Search for the cell housing the specified text and yield its [X, Y] center coordinate. 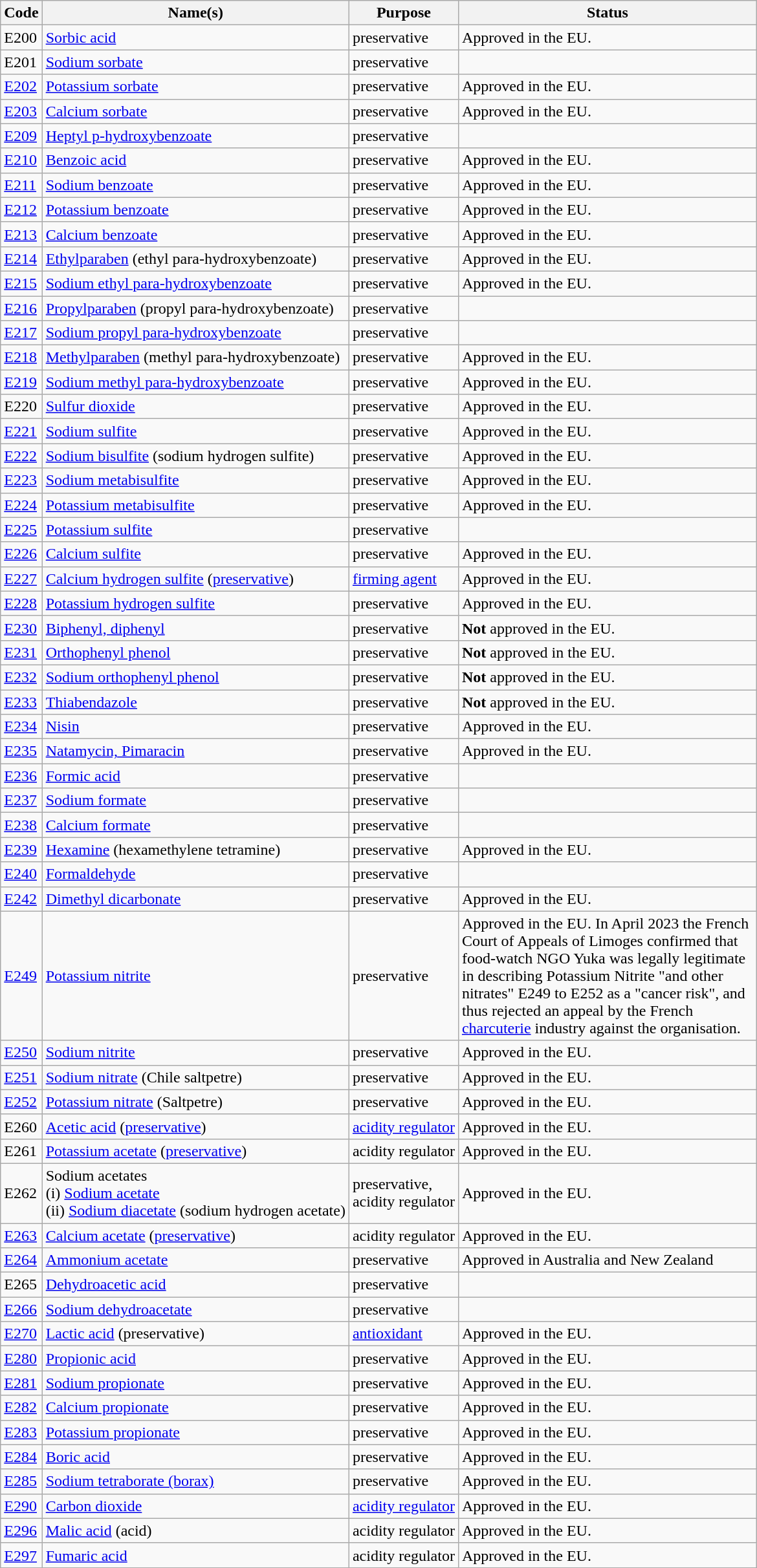
Sodium bisulfite (sodium hydrogen sulfite) [195, 456]
Heptyl p-hydroxybenzoate [195, 136]
E284 [21, 1457]
E234 [21, 727]
Ammonium acetate [195, 1260]
Methylparaben (methyl para-hydroxybenzoate) [195, 358]
Potassium acetate (preservative) [195, 1151]
Calcium sorbate [195, 111]
Sodium orthophenyl phenol [195, 677]
E228 [21, 603]
Sodium methyl para-hydroxybenzoate [195, 382]
E217 [21, 333]
E264 [21, 1260]
E281 [21, 1383]
Potassium benzoate [195, 209]
Purpose [404, 13]
Sodium nitrite [195, 1053]
E209 [21, 136]
Malic acid (acid) [195, 1530]
Calcium acetate (preservative) [195, 1236]
E215 [21, 283]
E224 [21, 505]
Calcium sulfite [195, 554]
E226 [21, 554]
E232 [21, 677]
Thiabendazole [195, 702]
E201 [21, 62]
E266 [21, 1309]
Formic acid [195, 776]
E297 [21, 1555]
E296 [21, 1530]
E218 [21, 358]
Calcium hydrogen sulfite (preservative) [195, 579]
E211 [21, 185]
E231 [21, 652]
Name(s) [195, 13]
E210 [21, 160]
preservative,acidity regulator [404, 1193]
E252 [21, 1102]
E242 [21, 899]
Propylparaben (propyl para-hydroxybenzoate) [195, 308]
Fumaric acid [195, 1555]
Potassium sorbate [195, 87]
Potassium nitrate (Saltpetre) [195, 1102]
Ethylparaben (ethyl para-hydroxybenzoate) [195, 259]
Carbon dioxide [195, 1506]
Hexamine (hexamethylene tetramine) [195, 850]
E285 [21, 1481]
Potassium hydrogen sulfite [195, 603]
Sodium propionate [195, 1383]
Sodium propyl para-hydroxybenzoate [195, 333]
E235 [21, 751]
Natamycin, Pimaracin [195, 751]
Sodium dehydroacetate [195, 1309]
E203 [21, 111]
firming agent [404, 579]
Orthophenyl phenol [195, 652]
Benzoic acid [195, 160]
E200 [21, 38]
Sodium benzoate [195, 185]
Calcium formate [195, 825]
Potassium nitrite [195, 976]
E214 [21, 259]
E237 [21, 800]
Lactic acid (preservative) [195, 1334]
Dehydroacetic acid [195, 1285]
E262 [21, 1193]
Sulfur dioxide [195, 407]
antioxidant [404, 1334]
Sodium nitrate (Chile saltpetre) [195, 1077]
Status [607, 13]
Biphenyl, diphenyl [195, 628]
Potassium metabisulfite [195, 505]
Potassium sulfite [195, 530]
E216 [21, 308]
E249 [21, 976]
Sodium sorbate [195, 62]
Calcium benzoate [195, 234]
E250 [21, 1053]
E212 [21, 209]
E221 [21, 431]
Dimethyl dicarbonate [195, 899]
Boric acid [195, 1457]
Code [21, 13]
Acetic acid (preservative) [195, 1126]
Potassium propionate [195, 1432]
Sodium acetates(i) Sodium acetate(ii) Sodium diacetate (sodium hydrogen acetate) [195, 1193]
Sodium sulfite [195, 431]
E265 [21, 1285]
E251 [21, 1077]
Approved in Australia and New Zealand [607, 1260]
E223 [21, 480]
E280 [21, 1359]
E202 [21, 87]
E227 [21, 579]
Calcium propionate [195, 1408]
Formaldehyde [195, 874]
E238 [21, 825]
Sorbic acid [195, 38]
E230 [21, 628]
E240 [21, 874]
Sodium ethyl para-hydroxybenzoate [195, 283]
E220 [21, 407]
Sodium formate [195, 800]
E233 [21, 702]
E236 [21, 776]
E283 [21, 1432]
E260 [21, 1126]
E219 [21, 382]
E239 [21, 850]
E270 [21, 1334]
E213 [21, 234]
E290 [21, 1506]
Propionic acid [195, 1359]
E222 [21, 456]
E261 [21, 1151]
E263 [21, 1236]
E225 [21, 530]
Sodium tetraborate (borax) [195, 1481]
Nisin [195, 727]
Sodium metabisulfite [195, 480]
E282 [21, 1408]
